Find where the given text appears and provide that cell's center as [x, y] coordinate. 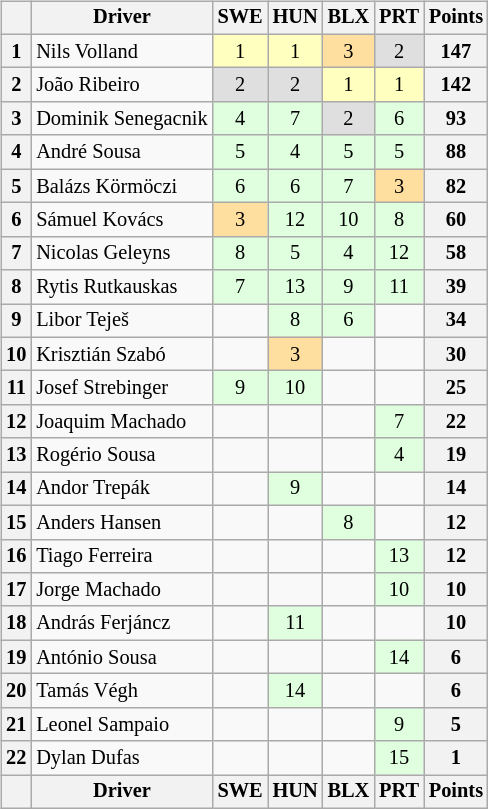
Sámuel Kovács [122, 220]
Dominik Senegacnik [122, 119]
17 [16, 590]
21 [16, 724]
34 [456, 321]
Joaquim Machado [122, 422]
142 [456, 85]
Libor Teješ [122, 321]
82 [456, 186]
Tiago Ferreira [122, 556]
Dylan Dufas [122, 758]
António Sousa [122, 657]
Andor Trepák [122, 489]
58 [456, 253]
André Sousa [122, 152]
Leonel Sampaio [122, 724]
60 [456, 220]
András Ferjáncz [122, 623]
20 [16, 691]
Rytis Rutkauskas [122, 287]
Jorge Machado [122, 590]
Balázs Körmöczi [122, 186]
88 [456, 152]
18 [16, 623]
147 [456, 51]
Josef Strebinger [122, 388]
Anders Hansen [122, 522]
93 [456, 119]
Nicolas Geleyns [122, 253]
João Ribeiro [122, 85]
30 [456, 354]
Rogério Sousa [122, 455]
16 [16, 556]
25 [456, 388]
Krisztián Szabó [122, 354]
39 [456, 287]
Tamás Végh [122, 691]
Nils Volland [122, 51]
